Output the [x, y] coordinate of the center of the cell containing the given text.  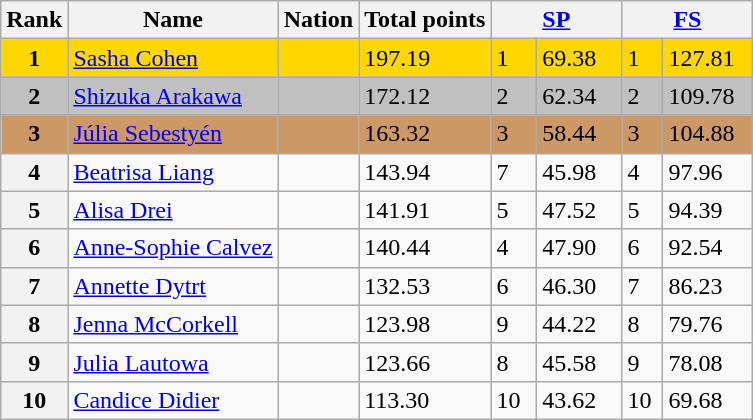
Sasha Cohen [173, 58]
97.96 [708, 172]
132.53 [425, 286]
43.62 [580, 400]
113.30 [425, 400]
92.54 [708, 248]
47.52 [580, 210]
86.23 [708, 286]
62.34 [580, 96]
127.81 [708, 58]
Shizuka Arakawa [173, 96]
Candice Didier [173, 400]
140.44 [425, 248]
104.88 [708, 134]
Nation [318, 20]
Name [173, 20]
94.39 [708, 210]
123.66 [425, 362]
141.91 [425, 210]
45.58 [580, 362]
Beatrisa Liang [173, 172]
46.30 [580, 286]
Julia Lautowa [173, 362]
Rank [34, 20]
SP [556, 20]
Alisa Drei [173, 210]
197.19 [425, 58]
172.12 [425, 96]
Annette Dytrt [173, 286]
Total points [425, 20]
69.68 [708, 400]
143.94 [425, 172]
44.22 [580, 324]
123.98 [425, 324]
Anne-Sophie Calvez [173, 248]
79.76 [708, 324]
163.32 [425, 134]
Jenna McCorkell [173, 324]
47.90 [580, 248]
FS [688, 20]
45.98 [580, 172]
69.38 [580, 58]
Júlia Sebestyén [173, 134]
109.78 [708, 96]
78.08 [708, 362]
58.44 [580, 134]
